Scan for the cell matching the given text and deliver its [X, Y] coordinate at center. 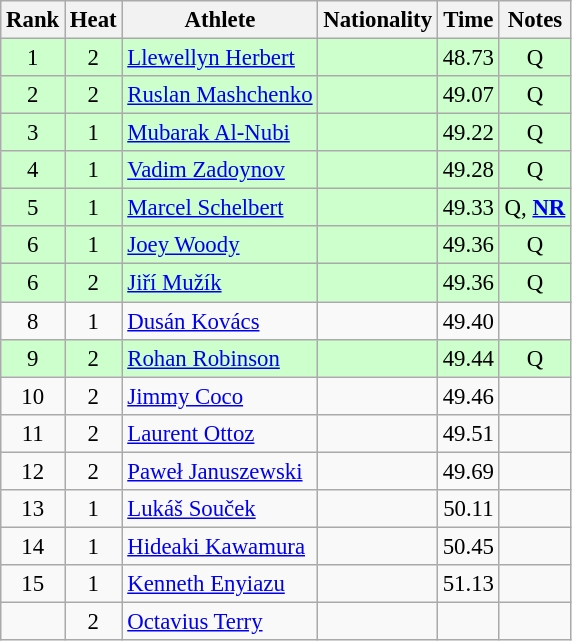
9 [33, 358]
49.44 [468, 358]
Athlete [220, 20]
48.73 [468, 58]
Time [468, 20]
12 [33, 471]
Joey Woody [220, 245]
13 [33, 509]
Octavius Terry [220, 621]
14 [33, 546]
15 [33, 584]
10 [33, 396]
49.40 [468, 321]
Q, NR [534, 208]
Laurent Ottoz [220, 433]
5 [33, 208]
Mubarak Al-Nubi [220, 133]
Heat [94, 20]
49.69 [468, 471]
Rank [33, 20]
49.46 [468, 396]
Jimmy Coco [220, 396]
Paweł Januszewski [220, 471]
Vadim Zadoynov [220, 170]
Kenneth Enyiazu [220, 584]
4 [33, 170]
3 [33, 133]
11 [33, 433]
Jiří Mužík [220, 283]
Lukáš Souček [220, 509]
Hideaki Kawamura [220, 546]
49.33 [468, 208]
Rohan Robinson [220, 358]
51.13 [468, 584]
Notes [534, 20]
49.51 [468, 433]
Marcel Schelbert [220, 208]
49.28 [468, 170]
Ruslan Mashchenko [220, 95]
49.22 [468, 133]
Dusán Kovács [220, 321]
50.11 [468, 509]
Llewellyn Herbert [220, 58]
8 [33, 321]
49.07 [468, 95]
Nationality [378, 20]
50.45 [468, 546]
